Output the [x, y] coordinate of the center of the cell containing the given text.  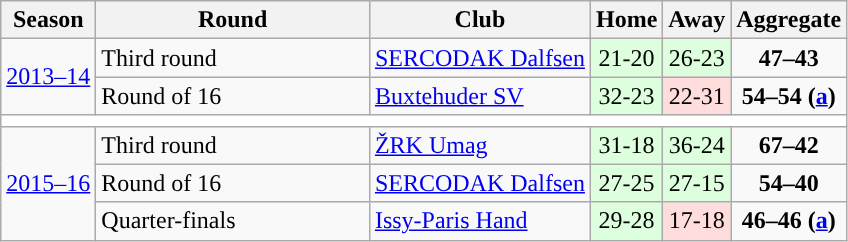
Season [48, 20]
17-18 [697, 221]
29-28 [626, 221]
Aggregate [789, 20]
Quarter-finals [233, 221]
Issy-Paris Hand [480, 221]
2013–14 [48, 77]
27-15 [697, 183]
47–43 [789, 58]
21-20 [626, 58]
Home [626, 20]
ŽRK Umag [480, 145]
31-18 [626, 145]
Club [480, 20]
46–46 (a) [789, 221]
Buxtehuder SV [480, 96]
Away [697, 20]
2015–16 [48, 183]
26-23 [697, 58]
27-25 [626, 183]
67–42 [789, 145]
54–40 [789, 183]
Round [233, 20]
22-31 [697, 96]
32-23 [626, 96]
36-24 [697, 145]
54–54 (a) [789, 96]
